Extract the (X, Y) coordinate from the center of the cell holding the provided text.  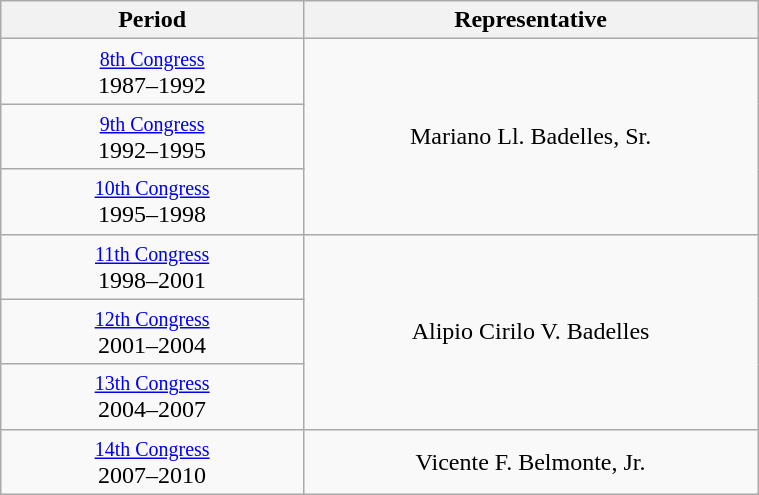
Period (152, 20)
Alipio Cirilo V. Badelles (530, 332)
14th Congress2007–2010 (152, 462)
Representative (530, 20)
12th Congress2001–2004 (152, 332)
9th Congress1992–1995 (152, 136)
13th Congress2004–2007 (152, 396)
10th Congress1995–1998 (152, 202)
11th Congress1998–2001 (152, 266)
8th Congress1987–1992 (152, 72)
Mariano Ll. Badelles, Sr. (530, 136)
Vicente F. Belmonte, Jr. (530, 462)
